Search for the cell housing the specified text and yield its (X, Y) center coordinate. 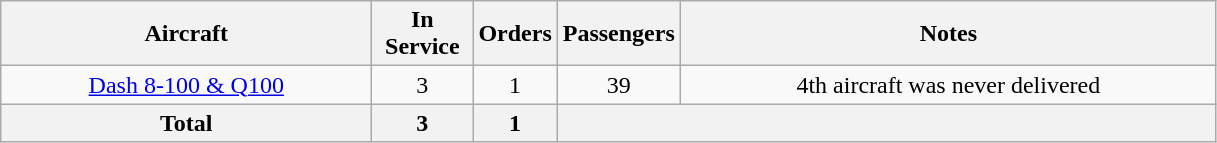
4th aircraft was never delivered (948, 85)
In Service (422, 34)
Notes (948, 34)
Dash 8-100 & Q100 (186, 85)
Total (186, 123)
Aircraft (186, 34)
39 (618, 85)
Passengers (618, 34)
Orders (515, 34)
